Extract the [x, y] coordinate from the center of the cell holding the provided text.  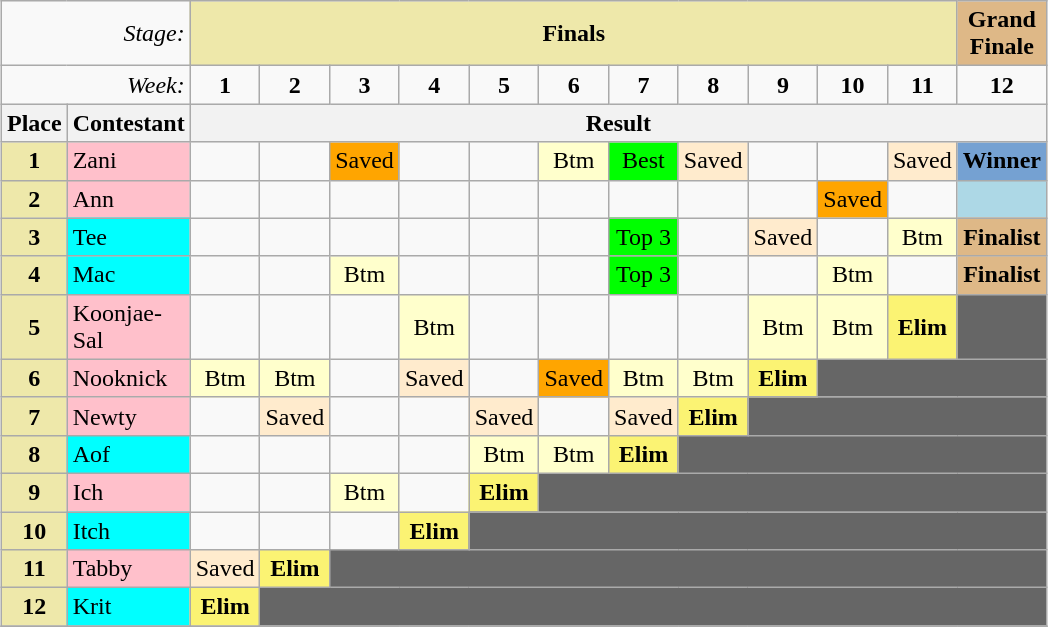
Ann [128, 199]
Tabby [128, 569]
Ich [128, 492]
Result [618, 123]
Koonjae-Sal [128, 326]
Mac [128, 275]
Newty [128, 416]
Week: [96, 85]
Grand Finale [1002, 34]
Zani [128, 161]
Contestant [128, 123]
Best [644, 161]
Aof [128, 454]
Stage: [96, 34]
Tee [128, 237]
Krit [128, 607]
Itch [128, 531]
Winner [1002, 161]
Nooknick [128, 378]
Finals [574, 34]
Place [34, 123]
